Output the (X, Y) coordinate of the center of the cell containing the given text.  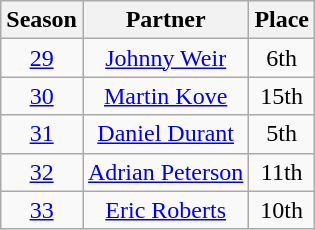
31 (42, 134)
32 (42, 172)
29 (42, 58)
Martin Kove (165, 96)
15th (282, 96)
10th (282, 210)
Adrian Peterson (165, 172)
33 (42, 210)
Place (282, 20)
6th (282, 58)
Johnny Weir (165, 58)
30 (42, 96)
Daniel Durant (165, 134)
5th (282, 134)
Eric Roberts (165, 210)
11th (282, 172)
Partner (165, 20)
Season (42, 20)
